Determine the (x, y) coordinate at the center of the cell enclosing the given text.  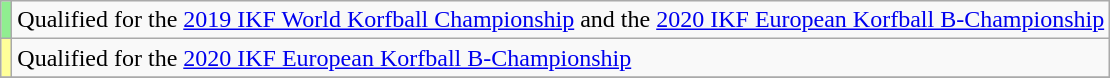
Qualified for the 2020 IKF European Korfball B-Championship (561, 58)
Qualified for the 2019 IKF World Korfball Championship and the 2020 IKF European Korfball B-Championship (561, 20)
